Scan for the cell matching the given text and deliver its [X, Y] coordinate at center. 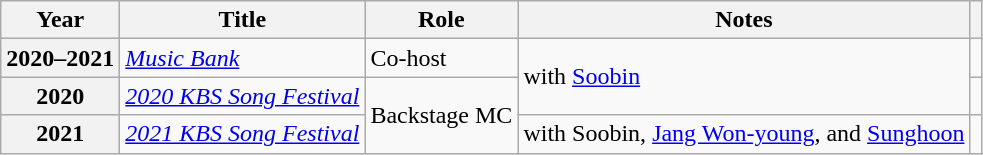
2020 KBS Song Festival [242, 96]
2020 [60, 96]
2021 KBS Song Festival [242, 134]
2021 [60, 134]
Year [60, 20]
2020–2021 [60, 58]
with Soobin, Jang Won-young, and Sunghoon [744, 134]
Backstage MC [442, 115]
Co-host [442, 58]
with Soobin [744, 77]
Notes [744, 20]
Music Bank [242, 58]
Title [242, 20]
Role [442, 20]
